Pinpoint the cell where the given text exists, returning its [X, Y] midpoint coordinate. 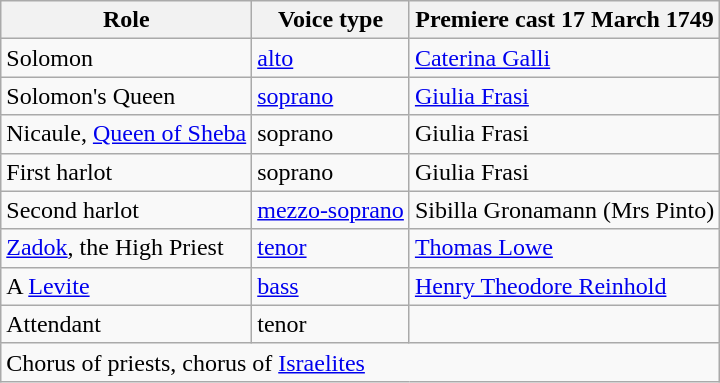
Attendant [126, 324]
First harlot [126, 172]
Zadok, the High Priest [126, 248]
Nicaule, Queen of Sheba [126, 134]
bass [331, 286]
Solomon's Queen [126, 96]
Chorus of priests, chorus of Israelites [360, 362]
A Levite [126, 286]
mezzo-soprano [331, 210]
Thomas Lowe [564, 248]
Premiere cast 17 March 1749 [564, 20]
Sibilla Gronamann (Mrs Pinto) [564, 210]
Caterina Galli [564, 58]
Second harlot [126, 210]
Role [126, 20]
Henry Theodore Reinhold [564, 286]
Solomon [126, 58]
Voice type [331, 20]
alto [331, 58]
